Find where the given text appears and provide that cell's center as (X, Y) coordinate. 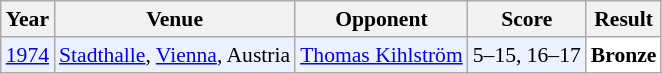
Thomas Kihlström (382, 55)
Venue (174, 19)
5–15, 16–17 (527, 55)
Bronze (624, 55)
1974 (28, 55)
Score (527, 19)
Year (28, 19)
Stadthalle, Vienna, Austria (174, 55)
Opponent (382, 19)
Result (624, 19)
